Scan for the cell matching the given text and deliver its [x, y] coordinate at center. 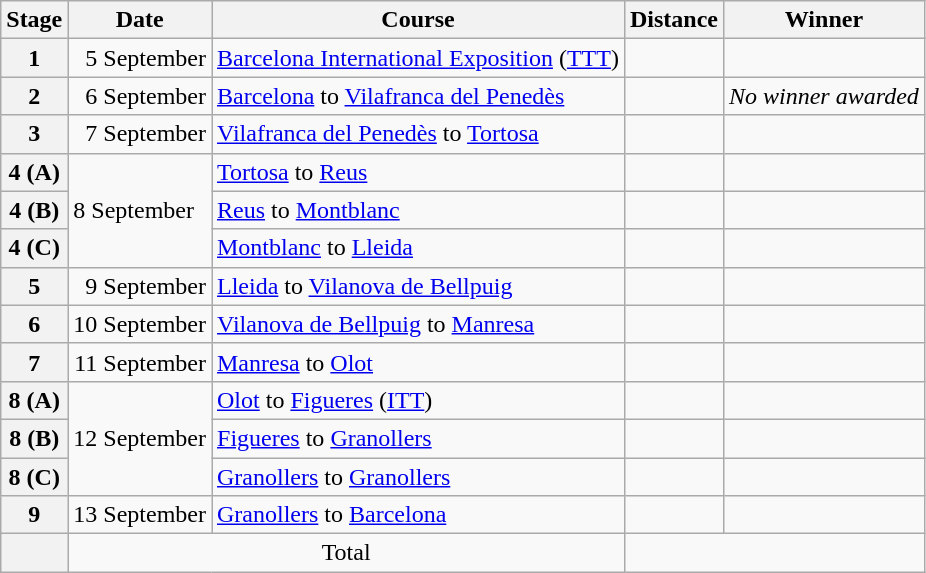
Figueres to Granollers [418, 438]
Stage [34, 20]
7 [34, 362]
Winner [824, 20]
2 [34, 96]
11 September [140, 362]
7 September [140, 134]
Distance [674, 20]
Reus to Montblanc [418, 210]
4 (C) [34, 248]
No winner awarded [824, 96]
Barcelona to Vilafranca del Penedès [418, 96]
5 September [140, 58]
1 [34, 58]
6 [34, 324]
Montblanc to Lleida [418, 248]
4 (A) [34, 172]
10 September [140, 324]
4 (B) [34, 210]
13 September [140, 515]
Granollers to Granollers [418, 477]
5 [34, 286]
Granollers to Barcelona [418, 515]
8 (B) [34, 438]
Course [418, 20]
Date [140, 20]
Barcelona International Exposition (TTT) [418, 58]
Tortosa to Reus [418, 172]
3 [34, 134]
Manresa to Olot [418, 362]
8 September [140, 210]
Olot to Figueres (ITT) [418, 400]
8 (C) [34, 477]
Vilafranca del Penedès to Tortosa [418, 134]
8 (A) [34, 400]
Total [346, 553]
9 September [140, 286]
9 [34, 515]
Lleida to Vilanova de Bellpuig [418, 286]
Vilanova de Bellpuig to Manresa [418, 324]
6 September [140, 96]
12 September [140, 438]
